Identify which cell holds the provided text, then report its [x, y] central coordinate. 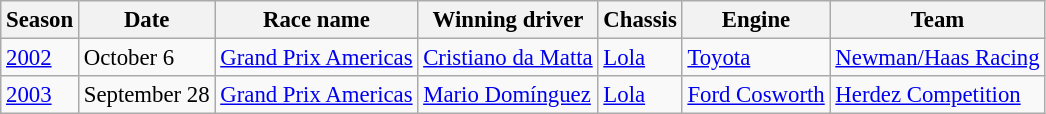
Mario Domínguez [508, 95]
Engine [756, 20]
Date [146, 20]
Newman/Haas Racing [938, 58]
Herdez Competition [938, 95]
Race name [316, 20]
Toyota [756, 58]
2002 [40, 58]
Ford Cosworth [756, 95]
Chassis [640, 20]
Cristiano da Matta [508, 58]
October 6 [146, 58]
Season [40, 20]
2003 [40, 95]
Team [938, 20]
Winning driver [508, 20]
September 28 [146, 95]
